Pinpoint the cell where the given text exists, returning its (x, y) midpoint coordinate. 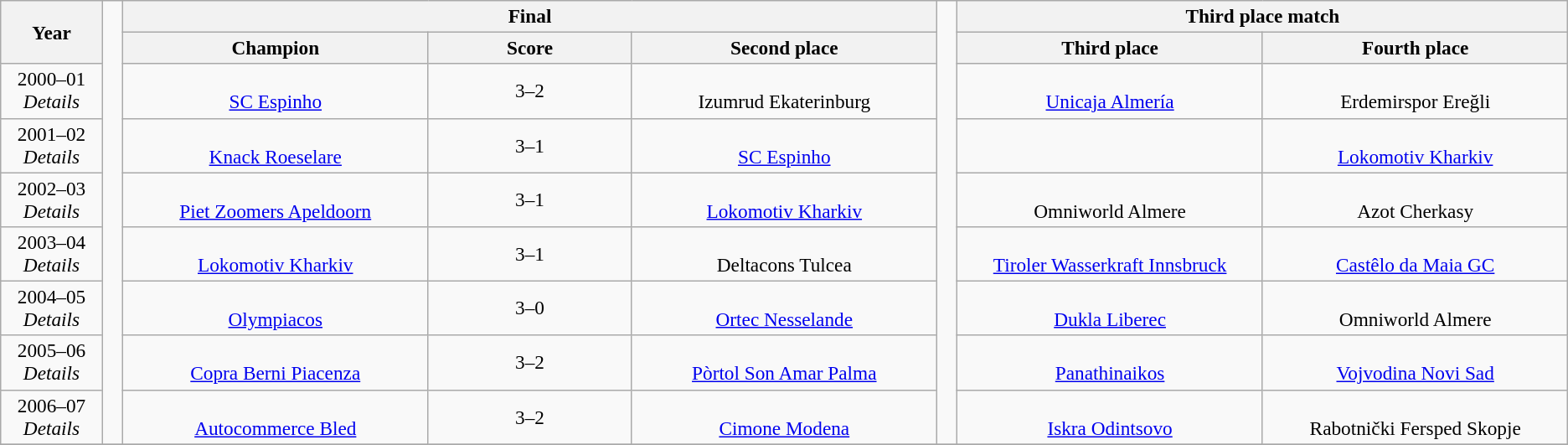
Iskra Odintsovo (1111, 417)
Unicaja Almería (1111, 91)
Ortec Nesselande (784, 308)
Rabotnički Fersped Skopje (1416, 417)
Olympiacos (276, 308)
Dukla Liberec (1111, 308)
2001–02Details (52, 146)
Fourth place (1416, 48)
Champion (276, 48)
Autocommerce Bled (276, 417)
Pòrtol Son Amar Palma (784, 362)
Third place match (1263, 16)
Year (52, 32)
2004–05Details (52, 308)
2005–06Details (52, 362)
Third place (1111, 48)
Knack Roeselare (276, 146)
Deltacons Tulcea (784, 253)
Izumrud Ekaterinburg (784, 91)
Azot Cherkasy (1416, 199)
Piet Zoomers Apeldoorn (276, 199)
2006–07Details (52, 417)
2000–01Details (52, 91)
2003–04Details (52, 253)
3–0 (529, 308)
Vojvodina Novi Sad (1416, 362)
Erdemirspor Ereğli (1416, 91)
2002–03Details (52, 199)
Second place (784, 48)
Tiroler Wasserkraft Innsbruck (1111, 253)
Final (530, 16)
Panathinaikos (1111, 362)
Castêlo da Maia GC (1416, 253)
Score (529, 48)
Copra Berni Piacenza (276, 362)
Cimone Modena (784, 417)
